Return the [x, y] coordinate for the center point of the cell that contains the specified text.  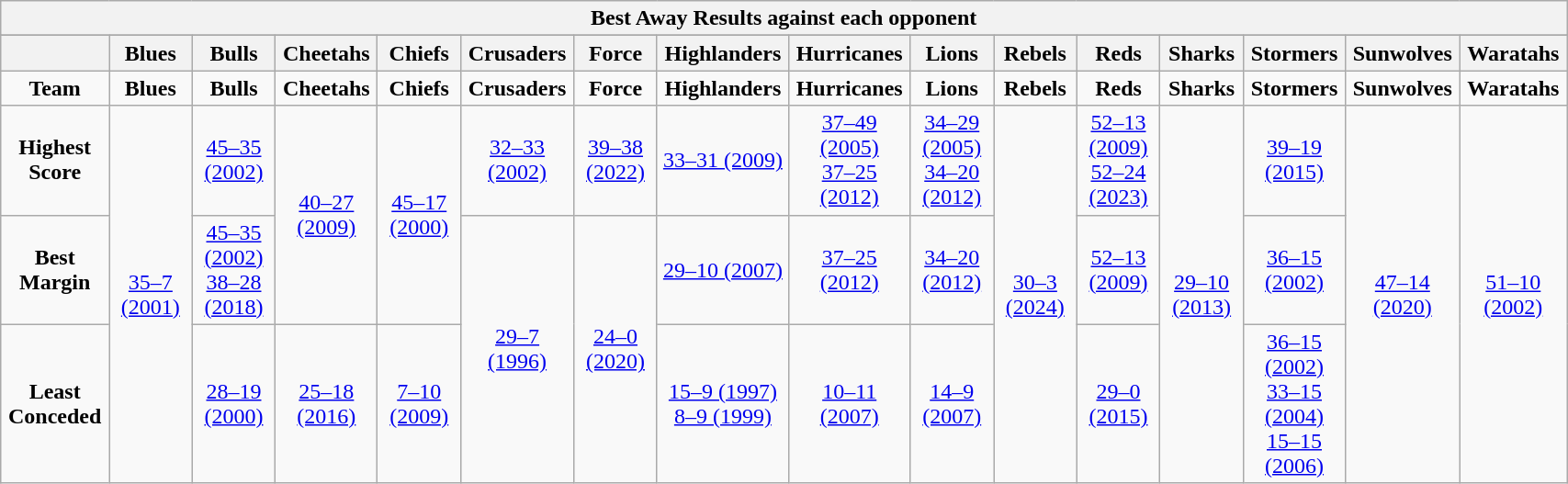
32–33 (2002) [518, 160]
45–35 (2002) 38–28 (2018) [233, 270]
29–7 (1996) [518, 349]
Least Conceded [55, 404]
52–13 (2009) [1119, 270]
45–17 (2000) [419, 215]
36–15 (2002) [1293, 270]
29–10 (2007) [722, 270]
28–19 (2000) [233, 404]
10–11 (2007) [849, 404]
39–19 (2015) [1293, 160]
15–9 (1997) 8–9 (1999) [722, 404]
51–10 (2002) [1514, 294]
45–35 (2002) [233, 160]
Team [55, 88]
37–49 (2005) 37–25 (2012) [849, 160]
14–9 (2007) [952, 404]
34–29 (2005) 34–20 (2012) [952, 160]
37–25 (2012) [849, 270]
29–0 (2015) [1119, 404]
52–13 (2009) 52–24 (2023) [1119, 160]
24–0 (2020) [615, 349]
36–15 (2002) 33–15 (2004) 15–15 (2006) [1293, 404]
35–7 (2001) [151, 294]
7–10 (2009) [419, 404]
40–27 (2009) [327, 215]
47–14 (2020) [1403, 294]
Best Margin [55, 270]
Highest Score [55, 160]
39–38 (2022) [615, 160]
Best Away Results against each opponent [784, 18]
29–10 (2013) [1201, 294]
30–3 (2024) [1036, 294]
33–31 (2009) [722, 160]
25–18 (2016) [327, 404]
34–20 (2012) [952, 270]
